Output the (X, Y) coordinate of the center of the cell containing the given text.  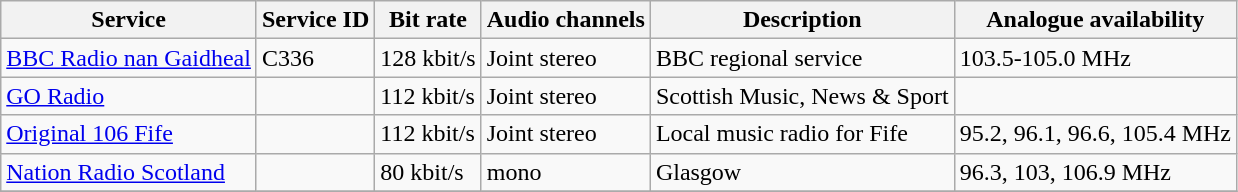
BBC regional service (802, 58)
Audio channels (566, 20)
128 kbit/s (428, 58)
mono (566, 172)
Scottish Music, News & Sport (802, 96)
C336 (315, 58)
Bit rate (428, 20)
103.5-105.0 MHz (1095, 58)
Glasgow (802, 172)
Analogue availability (1095, 20)
GO Radio (129, 96)
Description (802, 20)
Nation Radio Scotland (129, 172)
80 kbit/s (428, 172)
Service (129, 20)
96.3, 103, 106.9 MHz (1095, 172)
Local music radio for Fife (802, 134)
BBC Radio nan Gaidheal (129, 58)
Service ID (315, 20)
95.2, 96.1, 96.6, 105.4 MHz (1095, 134)
Original 106 Fife (129, 134)
